From the cell containing the given text, extract its center point as (x, y) coordinate. 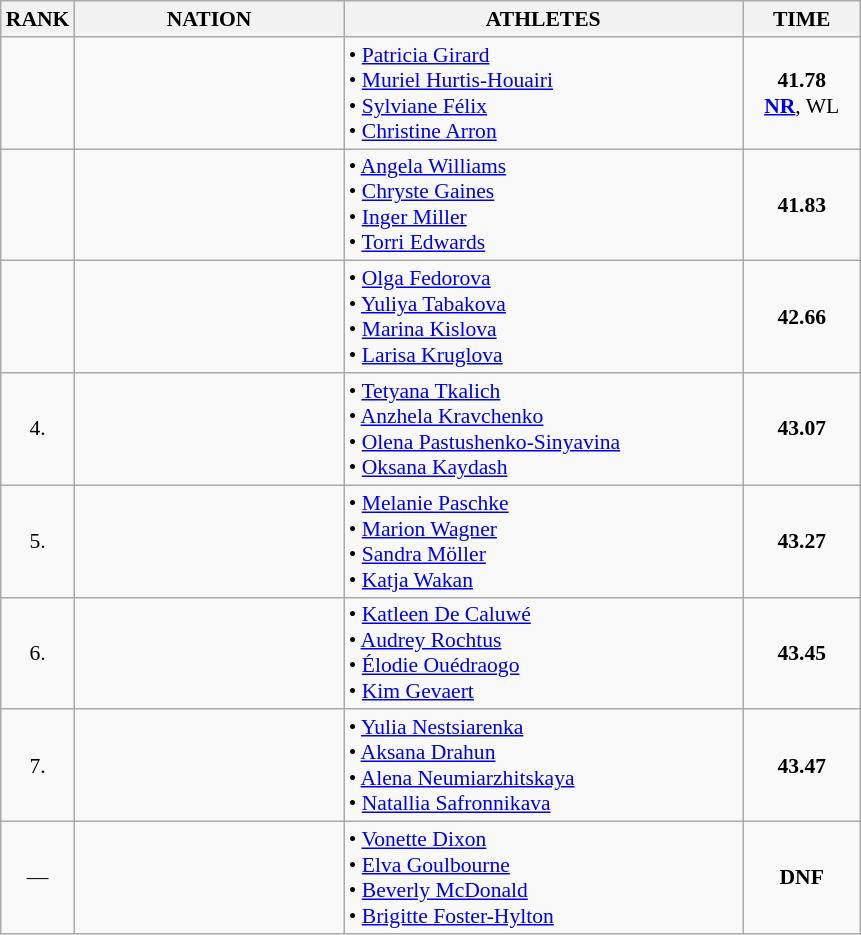
43.45 (802, 653)
• Olga Fedorova• Yuliya Tabakova• Marina Kislova• Larisa Kruglova (544, 317)
• Yulia Nestsiarenka• Aksana Drahun• Alena Neumiarzhitskaya• Natallia Safronnikava (544, 766)
43.27 (802, 541)
5. (38, 541)
• Vonette Dixon• Elva Goulbourne• Beverly McDonald• Brigitte Foster-Hylton (544, 878)
• Katleen De Caluwé• Audrey Rochtus• Élodie Ouédraogo• Kim Gevaert (544, 653)
NATION (208, 19)
• Patricia Girard• Muriel Hurtis-Houairi• Sylviane Félix• Christine Arron (544, 93)
• Angela Williams• Chryste Gaines• Inger Miller• Torri Edwards (544, 205)
43.07 (802, 429)
6. (38, 653)
4. (38, 429)
41.83 (802, 205)
41.78NR, WL (802, 93)
42.66 (802, 317)
7. (38, 766)
RANK (38, 19)
ATHLETES (544, 19)
— (38, 878)
DNF (802, 878)
TIME (802, 19)
43.47 (802, 766)
• Tetyana Tkalich• Anzhela Kravchenko• Olena Pastushenko-Sinyavina• Oksana Kaydash (544, 429)
• Melanie Paschke• Marion Wagner• Sandra Möller• Katja Wakan (544, 541)
